From the cell containing the given text, extract its center point as [x, y] coordinate. 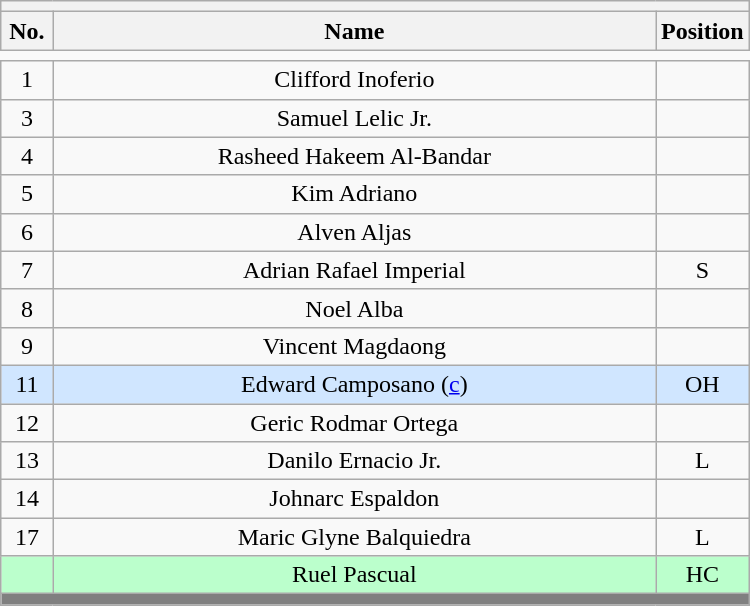
Name [354, 31]
Alven Aljas [354, 232]
1 [27, 80]
Clifford Inoferio [354, 80]
Noel Alba [354, 308]
Ruel Pascual [354, 575]
Danilo Ernacio Jr. [354, 461]
Samuel Lelic Jr. [354, 118]
OH [703, 384]
Position [703, 31]
Rasheed Hakeem Al-Bandar [354, 156]
Edward Camposano (c) [354, 384]
7 [27, 270]
13 [27, 461]
4 [27, 156]
6 [27, 232]
11 [27, 384]
HC [703, 575]
9 [27, 346]
Vincent Magdaong [354, 346]
12 [27, 423]
Kim Adriano [354, 194]
Adrian Rafael Imperial [354, 270]
Geric Rodmar Ortega [354, 423]
8 [27, 308]
Maric Glyne Balquiedra [354, 537]
14 [27, 499]
17 [27, 537]
5 [27, 194]
S [703, 270]
3 [27, 118]
Johnarc Espaldon [354, 499]
No. [27, 31]
